Output the (x, y) coordinate of the center of the cell containing the given text.  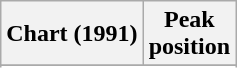
Chart (1991) (72, 34)
Peakposition (189, 34)
